Detect which cell encompasses the target text, then output its [X, Y] center coordinate. 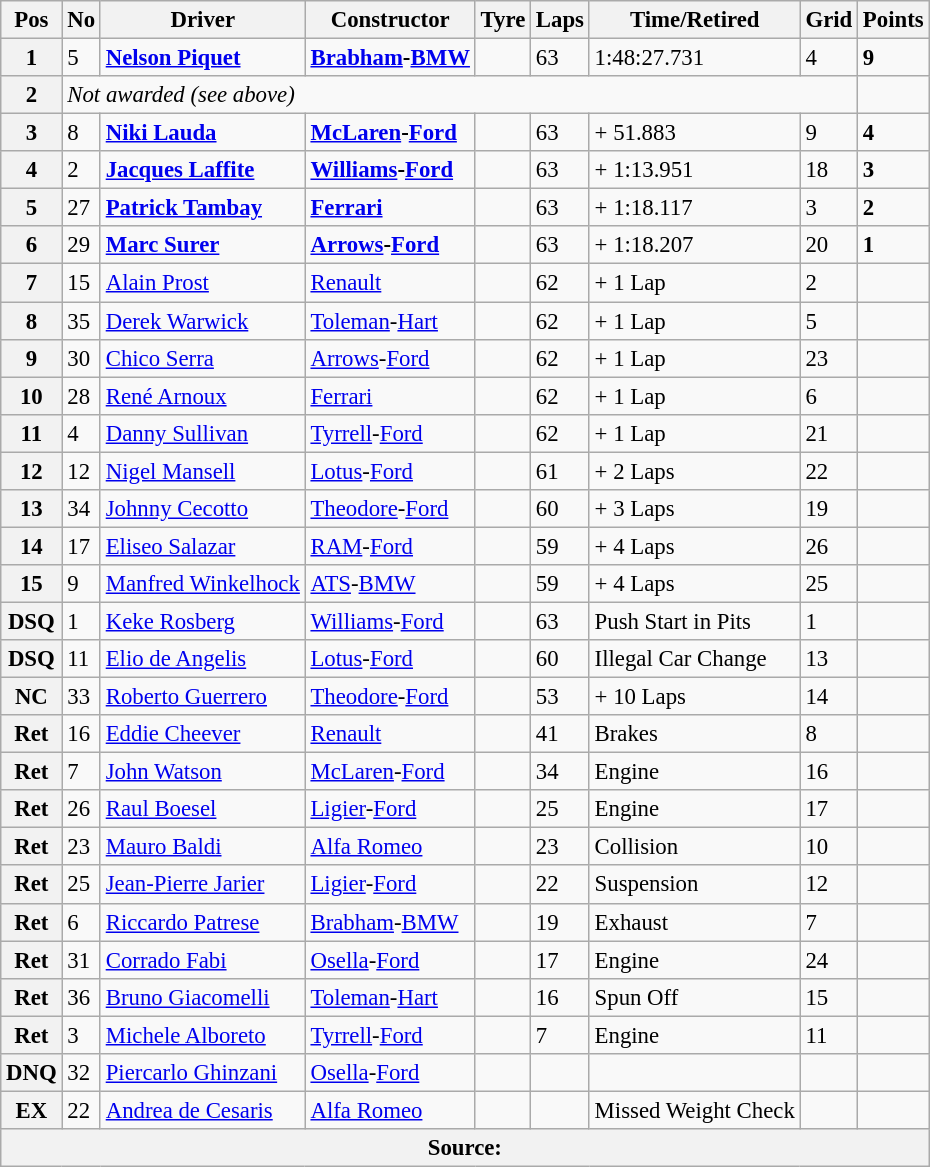
+ 2 Laps [694, 471]
Michele Alboreto [202, 1035]
Brakes [694, 734]
+ 1:18.117 [694, 208]
Eddie Cheever [202, 734]
Constructor [390, 20]
Exhaust [694, 922]
Nigel Mansell [202, 471]
20 [828, 245]
Spun Off [694, 997]
Source: [465, 1148]
28 [81, 396]
53 [560, 697]
Laps [560, 20]
Collision [694, 847]
21 [828, 433]
Push Start in Pits [694, 621]
Riccardo Patrese [202, 922]
Roberto Guerrero [202, 697]
Alain Prost [202, 283]
NC [32, 697]
Raul Boesel [202, 809]
33 [81, 697]
Chico Serra [202, 358]
Grid [828, 20]
30 [81, 358]
Bruno Giacomelli [202, 997]
35 [81, 321]
24 [828, 960]
Manfred Winkelhock [202, 584]
Keke Rosberg [202, 621]
Corrado Fabi [202, 960]
Points [894, 20]
Suspension [694, 885]
Driver [202, 20]
31 [81, 960]
Derek Warwick [202, 321]
+ 3 Laps [694, 509]
No [81, 20]
Elio de Angelis [202, 659]
Niki Lauda [202, 133]
John Watson [202, 772]
Nelson Piquet [202, 58]
DNQ [32, 1073]
29 [81, 245]
EX [32, 1110]
Eliseo Salazar [202, 546]
Jacques Laffite [202, 170]
+ 10 Laps [694, 697]
Missed Weight Check [694, 1110]
Jean-Pierre Jarier [202, 885]
Piercarlo Ghinzani [202, 1073]
+ 51.883 [694, 133]
61 [560, 471]
Illegal Car Change [694, 659]
ATS-BMW [390, 584]
Pos [32, 20]
Time/Retired [694, 20]
René Arnoux [202, 396]
Not awarded (see above) [460, 95]
32 [81, 1073]
41 [560, 734]
Andrea de Cesaris [202, 1110]
27 [81, 208]
+ 1:13.951 [694, 170]
Marc Surer [202, 245]
RAM-Ford [390, 546]
+ 1:18.207 [694, 245]
36 [81, 997]
Johnny Cecotto [202, 509]
Patrick Tambay [202, 208]
Tyre [502, 20]
1:48:27.731 [694, 58]
Danny Sullivan [202, 433]
Mauro Baldi [202, 847]
18 [828, 170]
